Capture the cell that displays the provided text and extract its [x, y] central coordinate. 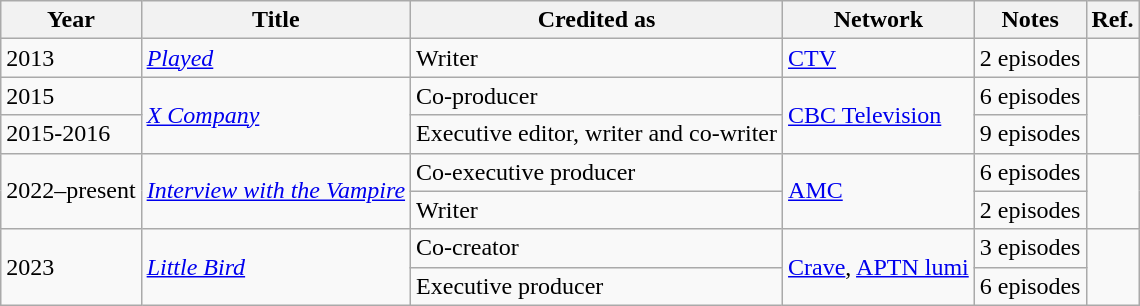
9 episodes [1030, 134]
Ref. [1112, 20]
Notes [1030, 20]
Year [71, 20]
Little Bird [276, 267]
Credited as [597, 20]
AMC [879, 191]
Crave, APTN lumi [879, 267]
2015 [71, 96]
Title [276, 20]
2022–present [71, 191]
Co-producer [597, 96]
2013 [71, 58]
Executive editor, writer and co-writer [597, 134]
2015-2016 [71, 134]
Co-executive producer [597, 172]
CBC Television [879, 115]
2023 [71, 267]
Executive producer [597, 286]
Played [276, 58]
Interview with the Vampire [276, 191]
3 episodes [1030, 248]
Co-creator [597, 248]
Network [879, 20]
CTV [879, 58]
X Company [276, 115]
